Extract the [X, Y] coordinate from the center of the cell holding the provided text.  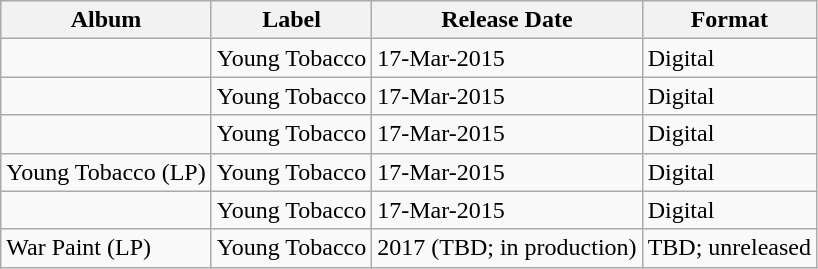
Young Tobacco (LP) [106, 172]
War Paint (LP) [106, 248]
2017 (TBD; in production) [507, 248]
Release Date [507, 20]
Label [291, 20]
TBD; unreleased [729, 248]
Album [106, 20]
Format [729, 20]
